Find where the given text appears and provide that cell's center as [x, y] coordinate. 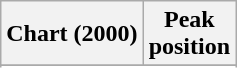
Chart (2000) [72, 34]
Peakposition [189, 34]
